Detect which cell encompasses the target text, then output its [X, Y] center coordinate. 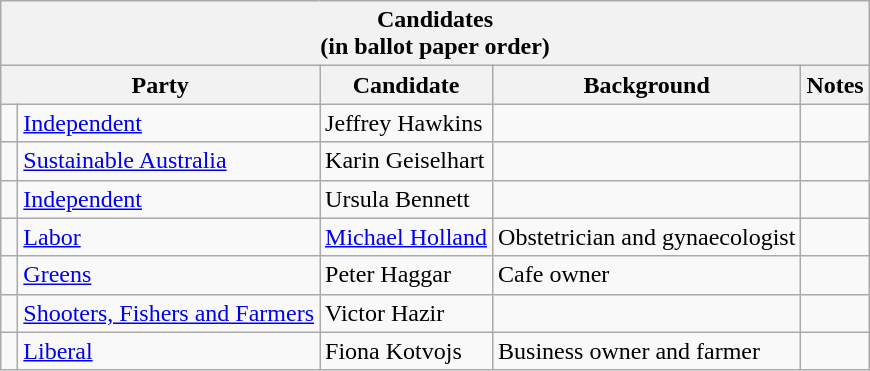
Michael Holland [406, 237]
Candidate [406, 85]
Jeffrey Hawkins [406, 123]
Victor Hazir [406, 313]
Obstetrician and gynaecologist [647, 237]
Ursula Bennett [406, 199]
Shooters, Fishers and Farmers [169, 313]
Labor [169, 237]
Notes [835, 85]
Peter Haggar [406, 275]
Karin Geiselhart [406, 161]
Background [647, 85]
Business owner and farmer [647, 351]
Cafe owner [647, 275]
Liberal [169, 351]
Sustainable Australia [169, 161]
Fiona Kotvojs [406, 351]
Greens [169, 275]
Party [160, 85]
Candidates(in ballot paper order) [435, 34]
